Scan for the cell matching the given text and deliver its [x, y] coordinate at center. 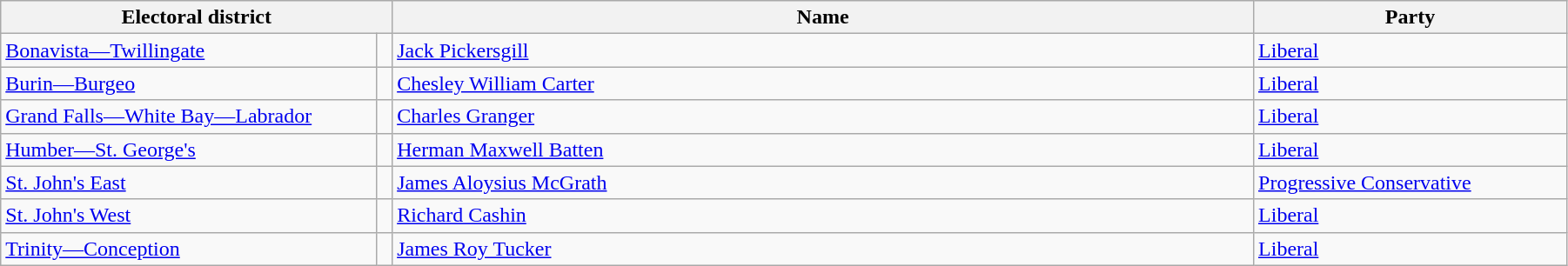
Bonavista—Twillingate [189, 50]
St. John's East [189, 183]
Name [823, 17]
James Roy Tucker [823, 249]
Chesley William Carter [823, 83]
Charles Granger [823, 116]
Richard Cashin [823, 216]
James Aloysius McGrath [823, 183]
Humber—St. George's [189, 150]
Jack Pickersgill [823, 50]
Party [1411, 17]
Trinity—Conception [189, 249]
St. John's West [189, 216]
Progressive Conservative [1411, 183]
Herman Maxwell Batten [823, 150]
Burin—Burgeo [189, 83]
Electoral district [197, 17]
Grand Falls—White Bay—Labrador [189, 116]
